Return (x, y) of the center of cell containing provided text 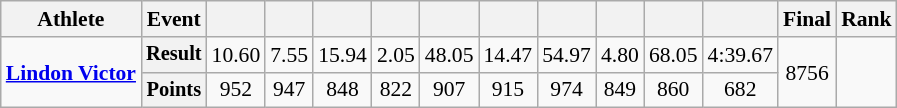
Lindon Victor (71, 72)
974 (566, 90)
7.55 (289, 55)
Athlete (71, 19)
Final (807, 19)
860 (674, 90)
915 (508, 90)
8756 (807, 72)
682 (740, 90)
947 (289, 90)
2.05 (396, 55)
Event (174, 19)
Rank (866, 19)
4.80 (620, 55)
15.94 (342, 55)
907 (450, 90)
68.05 (674, 55)
54.97 (566, 55)
48.05 (450, 55)
848 (342, 90)
849 (620, 90)
Points (174, 90)
4:39.67 (740, 55)
Result (174, 55)
14.47 (508, 55)
10.60 (236, 55)
822 (396, 90)
952 (236, 90)
